Output the (x, y) coordinate of the center of the cell containing the given text.  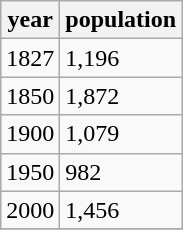
1950 (30, 172)
1900 (30, 134)
1,079 (121, 134)
1,872 (121, 96)
2000 (30, 210)
982 (121, 172)
1,456 (121, 210)
year (30, 20)
1827 (30, 58)
1,196 (121, 58)
1850 (30, 96)
population (121, 20)
